Search for the cell housing the specified text and yield its (X, Y) center coordinate. 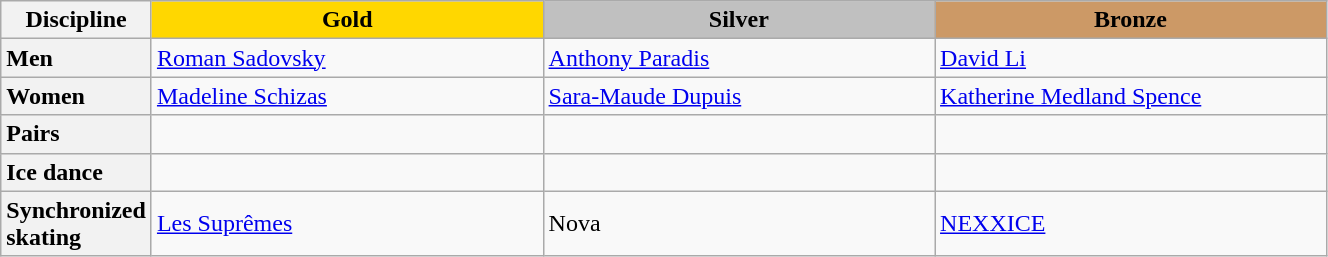
Women (76, 96)
Men (76, 58)
Roman Sadovsky (347, 58)
Ice dance (76, 172)
Bronze (1131, 20)
David Li (1131, 58)
Gold (347, 20)
Anthony Paradis (738, 58)
Synchronized skating (76, 224)
Katherine Medland Spence (1131, 96)
Silver (738, 20)
Les Suprêmes (347, 224)
Discipline (76, 20)
Sara-Maude Dupuis (738, 96)
Pairs (76, 134)
NEXXICE (1131, 224)
Madeline Schizas (347, 96)
Nova (738, 224)
